Identify which cell holds the provided text, then report its (X, Y) central coordinate. 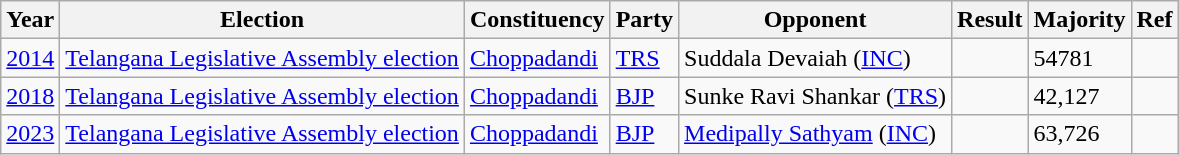
Party (644, 20)
Ref (1154, 20)
63,726 (1080, 134)
54781 (1080, 58)
Medipally Sathyam (INC) (816, 134)
Result (990, 20)
42,127 (1080, 96)
2023 (30, 134)
Opponent (816, 20)
Year (30, 20)
2018 (30, 96)
Sunke Ravi Shankar (TRS) (816, 96)
TRS (644, 58)
Majority (1080, 20)
Election (262, 20)
Constituency (537, 20)
Suddala Devaiah (INC) (816, 58)
2014 (30, 58)
